Pinpoint the cell where the given text exists, returning its (x, y) midpoint coordinate. 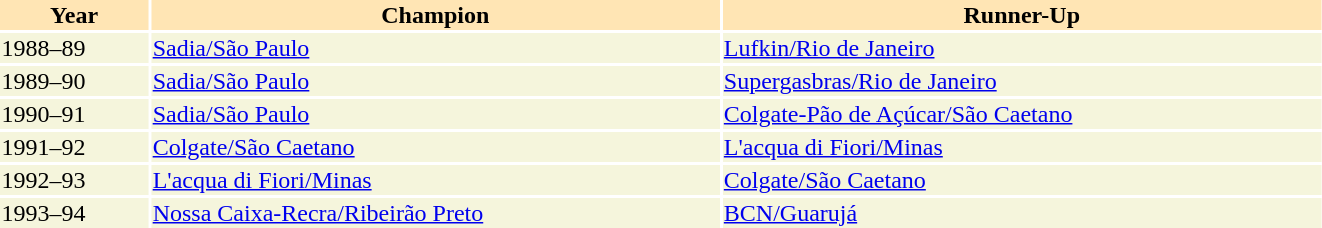
1993–94 (74, 213)
Colgate-Pão de Açúcar/São Caetano (1022, 114)
Runner-Up (1022, 15)
Lufkin/Rio de Janeiro (1022, 48)
1989–90 (74, 81)
1992–93 (74, 180)
Champion (435, 15)
1988–89 (74, 48)
1990–91 (74, 114)
1991–92 (74, 147)
BCN/Guarujá (1022, 213)
Supergasbras/Rio de Janeiro (1022, 81)
Nossa Caixa-Recra/Ribeirão Preto (435, 213)
Year (74, 15)
